Locate the cell with the specified text and output its [x, y] center coordinate. 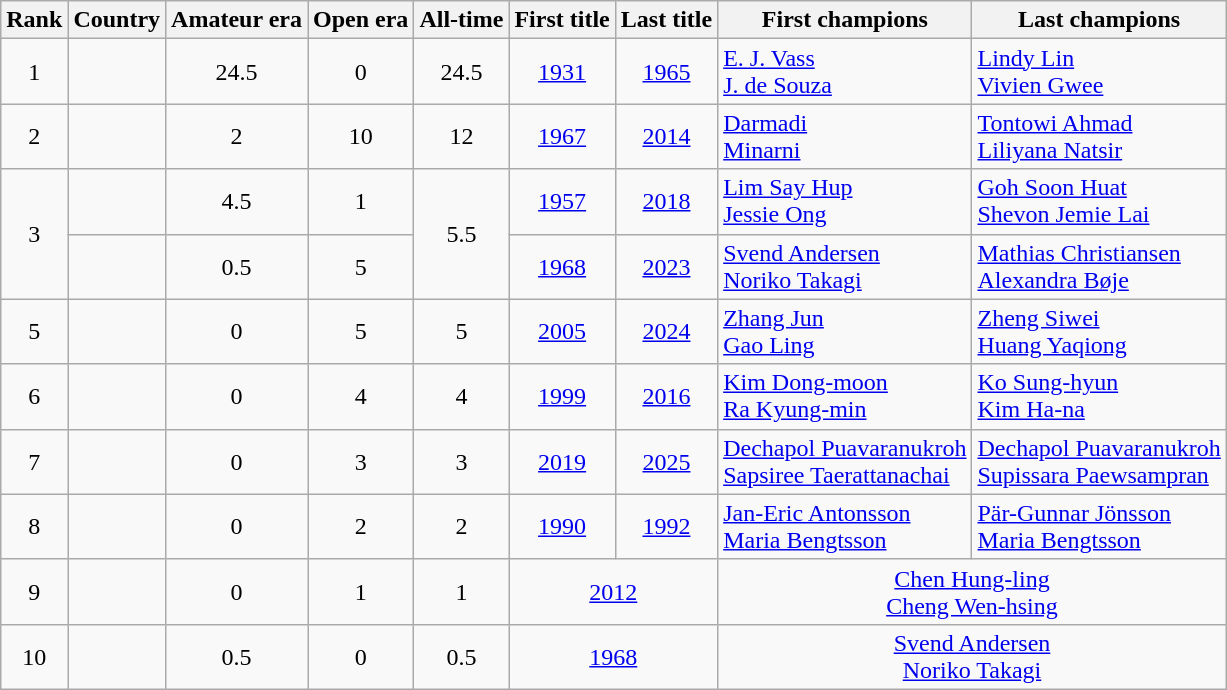
2014 [666, 136]
Svend AndersenNoriko Takagi [972, 656]
First title [562, 20]
9 [34, 592]
First champions [845, 20]
Kim Dong-moonRa Kyung-min [845, 396]
2012 [614, 592]
Rank [34, 20]
8 [34, 526]
1967 [562, 136]
DarmadiMinarni [845, 136]
6 [34, 396]
12 [462, 136]
1965 [666, 72]
2018 [666, 202]
Lim Say Hup Jessie Ong [845, 202]
2024 [666, 332]
1990 [562, 526]
Mathias ChristiansenAlexandra Bøje [1099, 266]
Ko Sung-hyunKim Ha-na [1099, 396]
1931 [562, 72]
Tontowi AhmadLiliyana Natsir [1099, 136]
Jan-Eric AntonssonMaria Bengtsson [845, 526]
Goh Soon HuatShevon Jemie Lai [1099, 202]
2025 [666, 462]
Last champions [1099, 20]
Pär-Gunnar JönssonMaria Bengtsson [1099, 526]
Dechapol PuavaranukrohSupissara Paewsampran [1099, 462]
2005 [562, 332]
2019 [562, 462]
2016 [666, 396]
1999 [562, 396]
4.5 [237, 202]
2023 [666, 266]
Dechapol PuavaranukrohSapsiree Taerattanachai [845, 462]
Lindy LinVivien Gwee [1099, 72]
Last title [666, 20]
Country [117, 20]
E. J. VassJ. de Souza [845, 72]
All-time [462, 20]
7 [34, 462]
Zheng SiweiHuang Yaqiong [1099, 332]
Open era [361, 20]
1992 [666, 526]
5.5 [462, 234]
Chen Hung-lingCheng Wen-hsing [972, 592]
Svend Andersen Noriko Takagi [845, 266]
1957 [562, 202]
Amateur era [237, 20]
Zhang JunGao Ling [845, 332]
